Pinpoint the cell where the given text exists, returning its [x, y] midpoint coordinate. 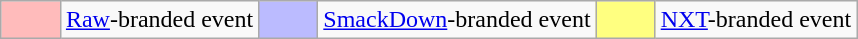
SmackDown-branded event [457, 20]
NXT-branded event [756, 20]
Raw-branded event [159, 20]
